Output the [x, y] coordinate of the center of the cell containing the given text.  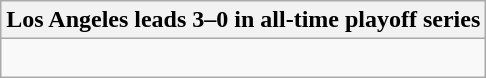
Los Angeles leads 3–0 in all-time playoff series [244, 20]
